Detect which cell encompasses the target text, then output its (X, Y) center coordinate. 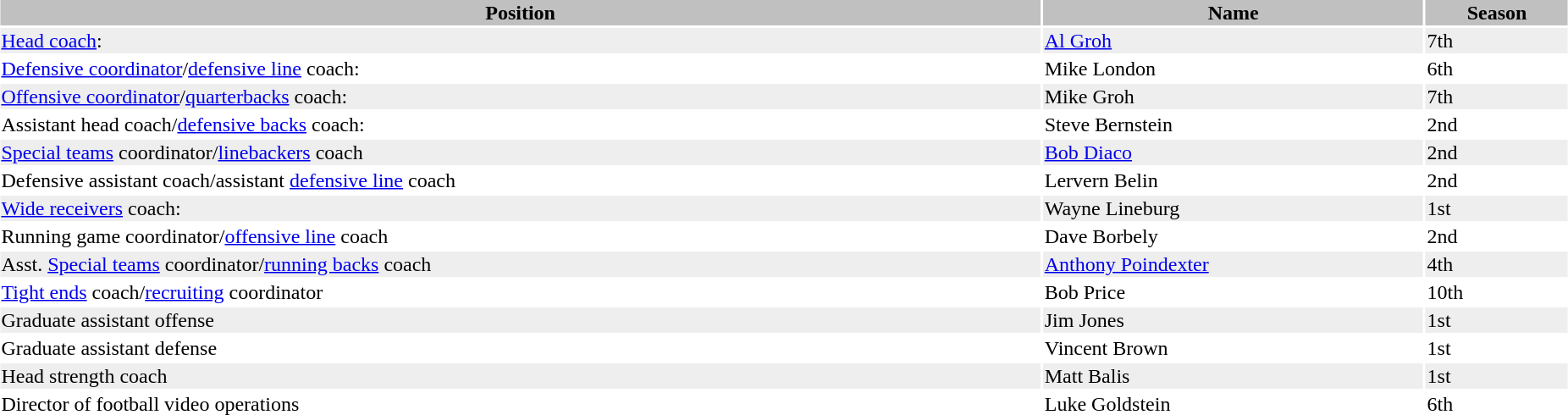
Defensive coordinator/defensive line coach: (520, 69)
Assistant head coach/defensive backs coach: (520, 125)
Graduate assistant offense (520, 320)
Jim Jones (1233, 320)
Bob Price (1233, 292)
Special teams coordinator/linebackers coach (520, 152)
Position (520, 13)
Head coach: (520, 41)
Season (1497, 13)
Offensive coordinator/quarterbacks coach: (520, 97)
Steve Bernstein (1233, 125)
Matt Balis (1233, 376)
Wayne Lineburg (1233, 208)
4th (1497, 264)
Running game coordinator/offensive line coach (520, 236)
Defensive assistant coach/assistant defensive line coach (520, 180)
Dave Borbely (1233, 236)
Graduate assistant defense (520, 348)
Name (1233, 13)
Asst. Special teams coordinator/running backs coach (520, 264)
Vincent Brown (1233, 348)
Mike Groh (1233, 97)
Tight ends coach/recruiting coordinator (520, 292)
Al Groh (1233, 41)
Lervern Belin (1233, 180)
Anthony Poindexter (1233, 264)
10th (1497, 292)
Mike London (1233, 69)
Head strength coach (520, 376)
6th (1497, 69)
Wide receivers coach: (520, 208)
Bob Diaco (1233, 152)
